Determine the [X, Y] coordinate at the center of the cell enclosing the given text.  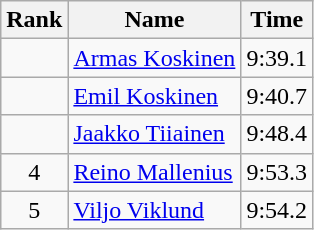
9:54.2 [277, 210]
9:48.4 [277, 134]
Reino Mallenius [154, 172]
Name [154, 20]
9:53.3 [277, 172]
Rank [34, 20]
Time [277, 20]
Armas Koskinen [154, 58]
4 [34, 172]
9:39.1 [277, 58]
5 [34, 210]
Viljo Viklund [154, 210]
Jaakko Tiiainen [154, 134]
9:40.7 [277, 96]
Emil Koskinen [154, 96]
